Capture the cell that displays the provided text and extract its (x, y) central coordinate. 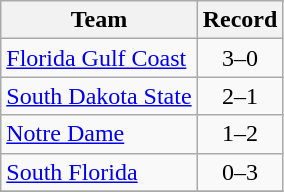
3–0 (240, 58)
1–2 (240, 134)
South Dakota State (99, 96)
Florida Gulf Coast (99, 58)
0–3 (240, 172)
Record (240, 20)
2–1 (240, 96)
Notre Dame (99, 134)
Team (99, 20)
South Florida (99, 172)
